Detect which cell encompasses the target text, then output its (x, y) center coordinate. 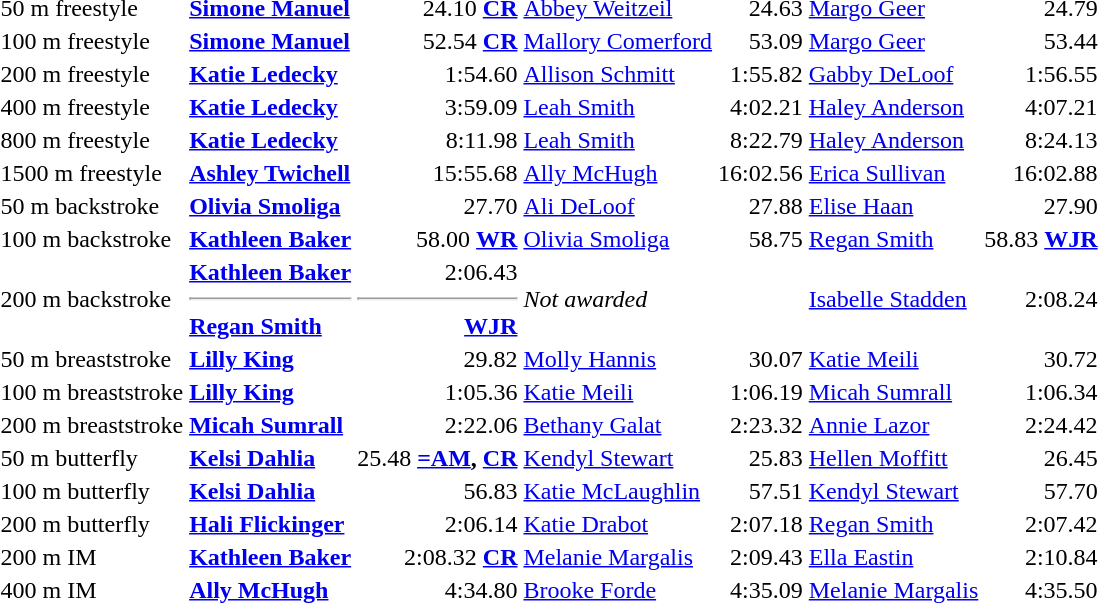
3:59.09 (438, 107)
2:23.32 (761, 425)
Simone Manuel (270, 41)
Annie Lazor (894, 425)
Allison Schmitt (618, 74)
Melanie Margalis (618, 557)
1:06.19 (761, 392)
2:06.43WJR (438, 299)
1:55.82 (761, 74)
Ella Eastin (894, 557)
30.07 (761, 359)
Katie McLaughlin (618, 491)
Molly Hannis (618, 359)
8:22.79 (761, 140)
2:09.43 (761, 557)
1:54.60 (438, 74)
Gabby DeLoof (894, 74)
Erica Sullivan (894, 173)
Isabelle Stadden (894, 299)
2:22.06 (438, 425)
Ali DeLoof (618, 206)
Ashley Twichell (270, 173)
25.48 =AM, CR (438, 458)
58.75 (761, 239)
27.70 (438, 206)
Hellen Moffitt (894, 458)
53.09 (761, 41)
29.82 (438, 359)
Katie Drabot (618, 524)
Hali Flickinger (270, 524)
25.83 (761, 458)
56.83 (438, 491)
16:02.56 (761, 173)
Margo Geer (894, 41)
Ally McHugh (618, 173)
1:05.36 (438, 392)
57.51 (761, 491)
15:55.68 (438, 173)
2:06.14 (438, 524)
Mallory Comerford (618, 41)
4:02.21 (761, 107)
Bethany Galat (618, 425)
58.00 WR (438, 239)
27.88 (761, 206)
2:07.18 (761, 524)
52.54 CR (438, 41)
Not awarded (663, 299)
2:08.32 CR (438, 557)
Kathleen BakerRegan Smith (270, 299)
8:11.98 (438, 140)
Elise Haan (894, 206)
